From the cell containing the given text, extract its center point as (X, Y) coordinate. 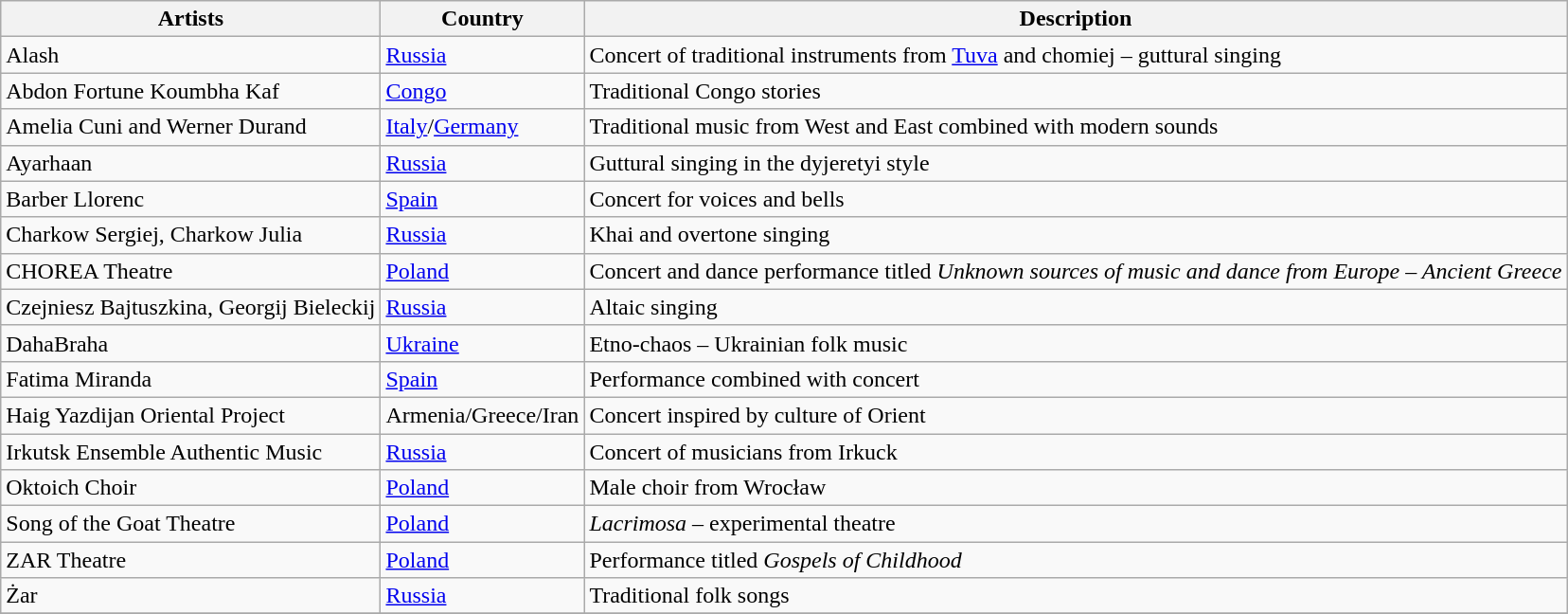
Ayarhaan (191, 163)
Traditional Congo stories (1076, 91)
Concert and dance performance titled Unknown sources of music and dance from Europe – Ancient Greece (1076, 271)
Czejniesz Bajtuszkina, Georgij Bieleckij (191, 307)
Song of the Goat Theatre (191, 524)
Performance titled Gospels of Childhood (1076, 560)
Concert for voices and bells (1076, 199)
DahaBraha (191, 343)
Oktoich Choir (191, 488)
Country (483, 19)
Italy/Germany (483, 127)
Congo (483, 91)
Abdon Fortune Koumbha Kaf (191, 91)
Lacrimosa – experimental theatre (1076, 524)
Guttural singing in the dyjeretyi style (1076, 163)
Charkow Sergiej, Charkow Julia (191, 235)
Haig Yazdijan Oriental Project (191, 415)
Żar (191, 596)
Concert of musicians from Irkuck (1076, 452)
Altaic singing (1076, 307)
Armenia/Greece/Iran (483, 415)
CHOREA Theatre (191, 271)
Traditional folk songs (1076, 596)
Traditional music from West and East combined with modern sounds (1076, 127)
ZAR Theatre (191, 560)
Male choir from Wrocław (1076, 488)
Concert inspired by culture of Orient (1076, 415)
Alash (191, 55)
Performance combined with concert (1076, 379)
Barber Llorenc (191, 199)
Irkutsk Ensemble Authentic Music (191, 452)
Description (1076, 19)
Etno-chaos – Ukrainian folk music (1076, 343)
Fatima Miranda (191, 379)
Concert of traditional instruments from Tuva and chomiej – guttural singing (1076, 55)
Amelia Cuni and Werner Durand (191, 127)
Ukraine (483, 343)
Artists (191, 19)
Khai and overtone singing (1076, 235)
